Return the (X, Y) coordinate for the center point of the cell that contains the specified text.  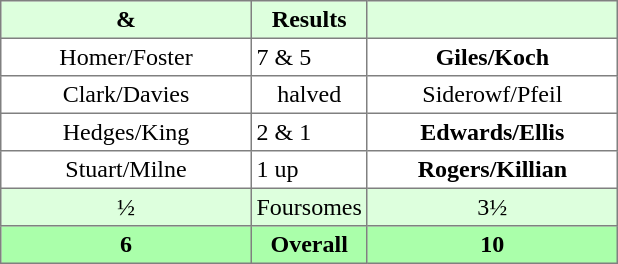
Results (309, 20)
Overall (309, 245)
halved (309, 95)
10 (492, 245)
2 & 1 (309, 132)
Rogers/Killian (492, 170)
Homer/Foster (126, 57)
Edwards/Ellis (492, 132)
Stuart/Milne (126, 170)
3½ (492, 207)
7 & 5 (309, 57)
Foursomes (309, 207)
Giles/Koch (492, 57)
Siderowf/Pfeil (492, 95)
Clark/Davies (126, 95)
& (126, 20)
6 (126, 245)
½ (126, 207)
Hedges/King (126, 132)
1 up (309, 170)
